Find where the given text appears and provide that cell's center as [x, y] coordinate. 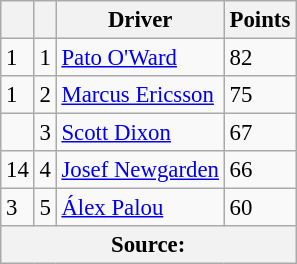
2 [45, 95]
67 [260, 133]
75 [260, 95]
66 [260, 170]
Points [260, 20]
4 [45, 170]
5 [45, 208]
Josef Newgarden [140, 170]
14 [18, 170]
Marcus Ericsson [140, 95]
Driver [140, 20]
Scott Dixon [140, 133]
82 [260, 58]
Source: [148, 245]
60 [260, 208]
Álex Palou [140, 208]
Pato O'Ward [140, 58]
